From the cell containing the given text, extract its center point as [x, y] coordinate. 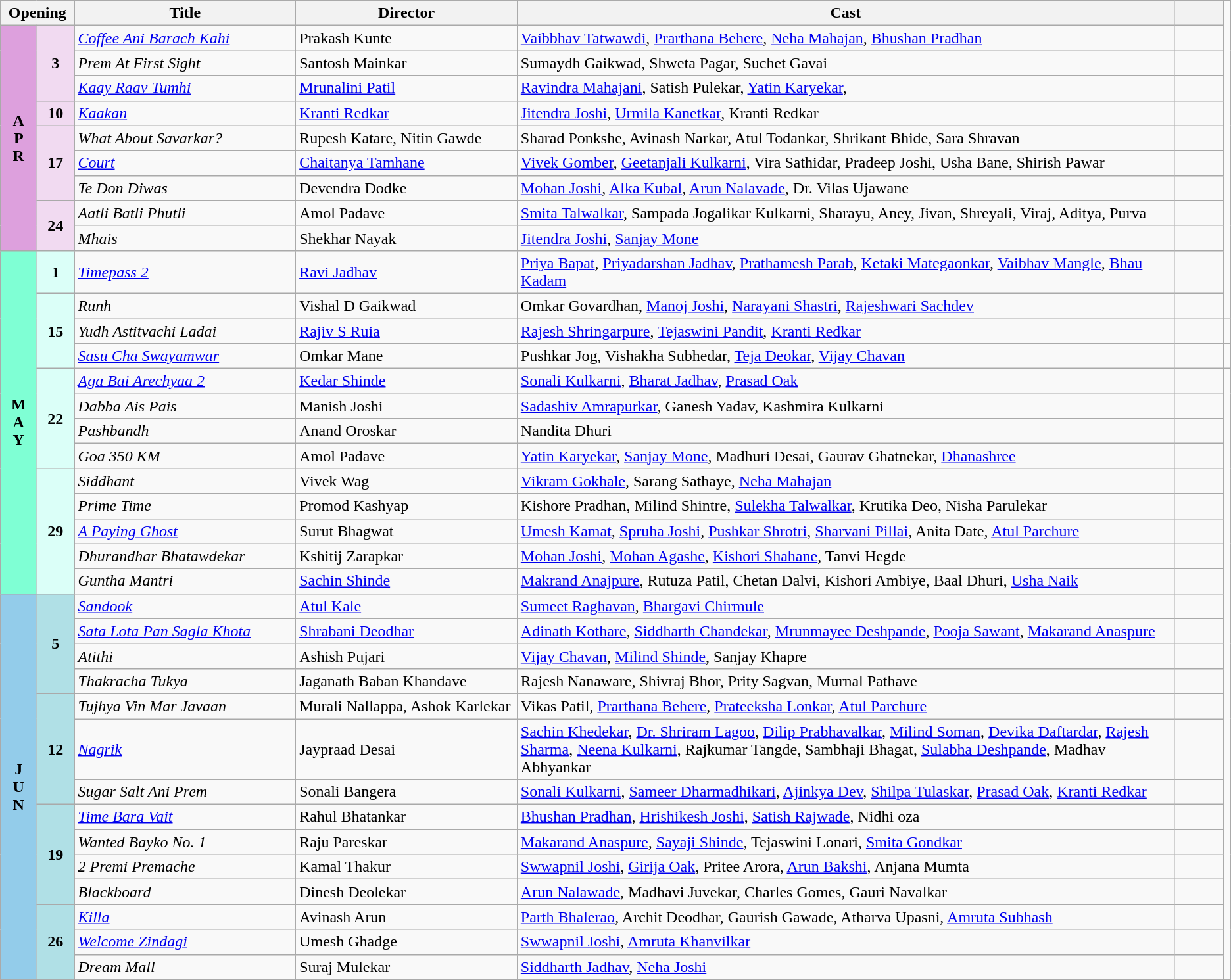
Chaitanya Tamhane [406, 163]
Director [406, 13]
Pushkar Jog, Vishakha Subhedar, Teja Deokar, Vijay Chavan [846, 356]
Raju Pareskar [406, 842]
5 [55, 643]
Te Don Diwas [185, 188]
Surut Bhagwat [406, 531]
Umesh Ghadge [406, 942]
15 [55, 331]
Mrunalini Patil [406, 88]
Kamal Thakur [406, 867]
Sharad Ponkshe, Avinash Narkar, Atul Todankar, Shrikant Bhide, Sara Shravan [846, 138]
Priya Bapat, Priyadarshan Jadhav, Prathamesh Parab, Ketaki Mategaonkar, Vaibhav Mangle, Bhau Kadam [846, 272]
Umesh Kamat, Spruha Joshi, Pushkar Shrotri, Sharvani Pillai, Anita Date, Atul Parchure [846, 531]
Kaay Raav Tumhi [185, 88]
Mohan Joshi, Mohan Agashe, Kishori Shahane, Tanvi Hegde [846, 556]
Ravi Jadhav [406, 272]
MAY [18, 422]
Kranti Redkar [406, 113]
Opening [37, 13]
Prem At First Sight [185, 63]
Sata Lota Pan Sagla Khota [185, 631]
Sadashiv Amrapurkar, Ganesh Yadav, Kashmira Kulkarni [846, 406]
Timepass 2 [185, 272]
Makarand Anaspure, Sayaji Shinde, Tejaswini Lonari, Smita Gondkar [846, 842]
Omkar Mane [406, 356]
Court [185, 163]
A Paying Ghost [185, 531]
Cast [846, 13]
Shrabani Deodhar [406, 631]
APR [18, 138]
Prime Time [185, 506]
Rupesh Katare, Nitin Gawde [406, 138]
Vikram Gokhale, Sarang Sathaye, Neha Mahajan [846, 481]
Rajesh Shringarpure, Tejaswini Pandit, Kranti Redkar [846, 331]
Kedar Shinde [406, 381]
Ravindra Mahajani, Satish Pulekar, Yatin Karyekar, [846, 88]
Yudh Astitvachi Ladai [185, 331]
Vikas Patil, Prarthana Behere, Prateeksha Lonkar, Atul Parchure [846, 706]
Nagrik [185, 749]
Dhurandhar Bhatawdekar [185, 556]
19 [55, 854]
Sumaydh Gaikwad, Shweta Pagar, Suchet Gavai [846, 63]
Sumeet Raghavan, Bhargavi Chirmule [846, 606]
Wanted Bayko No. 1 [185, 842]
Prakash Kunte [406, 38]
Omkar Govardhan, Manoj Joshi, Narayani Shastri, Rajeshwari Sachdev [846, 306]
Atithi [185, 656]
Vishal D Gaikwad [406, 306]
Jitendra Joshi, Urmila Kanetkar, Kranti Redkar [846, 113]
Aatli Batli Phutli [185, 213]
Vijay Chavan, Milind Shinde, Sanjay Khapre [846, 656]
Suraj Mulekar [406, 967]
Sugar Salt Ani Prem [185, 792]
Aga Bai Arechyaa 2 [185, 381]
Sonali Bangera [406, 792]
Swwapnil Joshi, Girija Oak, Pritee Arora, Arun Bakshi, Anjana Mumta [846, 867]
Time Bara Vait [185, 817]
Devendra Dodke [406, 188]
Jaypraad Desai [406, 749]
JUN [18, 786]
Arun Nalawade, Madhavi Juvekar, Charles Gomes, Gauri Navalkar [846, 892]
Ashish Pujari [406, 656]
Title [185, 13]
Thakracha Tukya [185, 681]
Makrand Anajpure, Rutuza Patil, Chetan Dalvi, Kishori Ambiye, Baal Dhuri, Usha Naik [846, 581]
Vaibbhav Tatwawdi, Prarthana Behere, Neha Mahajan, Bhushan Pradhan [846, 38]
Avinash Arun [406, 917]
Goa 350 KM [185, 456]
Sasu Cha Swayamwar [185, 356]
Kaakan [185, 113]
Santosh Mainkar [406, 63]
Nandita Dhuri [846, 431]
Atul Kale [406, 606]
Promod Kashyap [406, 506]
Welcome Zindagi [185, 942]
1 [55, 272]
Rahul Bhatankar [406, 817]
Jitendra Joshi, Sanjay Mone [846, 238]
Siddharth Jadhav, Neha Joshi [846, 967]
Sandook [185, 606]
Sachin Shinde [406, 581]
Rajesh Nanaware, Shivraj Bhor, Prity Sagvan, Murnal Pathave [846, 681]
Blackboard [185, 892]
24 [55, 225]
Anand Oroskar [406, 431]
10 [55, 113]
Dream Mall [185, 967]
29 [55, 531]
Vivek Wag [406, 481]
Murali Nallappa, Ashok Karlekar [406, 706]
12 [55, 749]
Parth Bhalerao, Archit Deodhar, Gaurish Gawade, Atharva Upasni, Amruta Subhash [846, 917]
Runh [185, 306]
Kishore Pradhan, Milind Shintre, Sulekha Talwalkar, Krutika Deo, Nisha Parulekar [846, 506]
Pashbandh [185, 431]
Killa [185, 917]
What About Savarkar? [185, 138]
22 [55, 419]
Siddhant [185, 481]
Shekhar Nayak [406, 238]
Smita Talwalkar, Sampada Jogalikar Kulkarni, Sharayu, Aney, Jivan, Shreyali, Viraj, Aditya, Purva [846, 213]
Dabba Ais Pais [185, 406]
Manish Joshi [406, 406]
Tujhya Vin Mar Javaan [185, 706]
Mhais [185, 238]
Sonali Kulkarni, Bharat Jadhav, Prasad Oak [846, 381]
Yatin Karyekar, Sanjay Mone, Madhuri Desai, Gaurav Ghatnekar, Dhanashree [846, 456]
2 Premi Premache [185, 867]
Rajiv S Ruia [406, 331]
Sonali Kulkarni, Sameer Dharmadhikari, Ajinkya Dev, Shilpa Tulaskar, Prasad Oak, Kranti Redkar [846, 792]
Jaganath Baban Khandave [406, 681]
Mohan Joshi, Alka Kubal, Arun Nalavade, Dr. Vilas Ujawane [846, 188]
26 [55, 942]
Dinesh Deolekar [406, 892]
Kshitij Zarapkar [406, 556]
17 [55, 163]
Guntha Mantri [185, 581]
Adinath Kothare, Siddharth Chandekar, Mrunmayee Deshpande, Pooja Sawant, Makarand Anaspure [846, 631]
3 [55, 63]
Coffee Ani Barach Kahi [185, 38]
Swwapnil Joshi, Amruta Khanvilkar [846, 942]
Bhushan Pradhan, Hrishikesh Joshi, Satish Rajwade, Nidhi oza [846, 817]
Vivek Gomber, Geetanjali Kulkarni, Vira Sathidar, Pradeep Joshi, Usha Bane, Shirish Pawar [846, 163]
